Detect which cell encompasses the target text, then output its [X, Y] center coordinate. 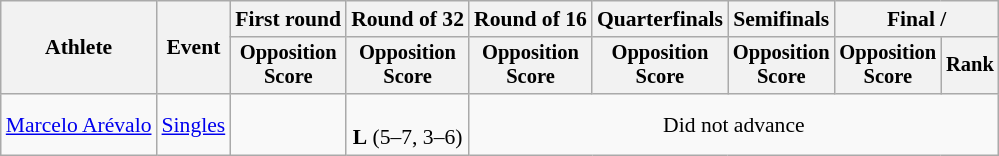
Did not advance [734, 124]
L (5–7, 3–6) [408, 124]
Final / [917, 19]
Singles [194, 124]
First round [288, 19]
Athlete [79, 48]
Marcelo Arévalo [79, 124]
Semifinals [782, 19]
Round of 16 [530, 19]
Rank [970, 66]
Event [194, 48]
Quarterfinals [660, 19]
Round of 32 [408, 19]
